Capture the cell that displays the provided text and extract its (x, y) central coordinate. 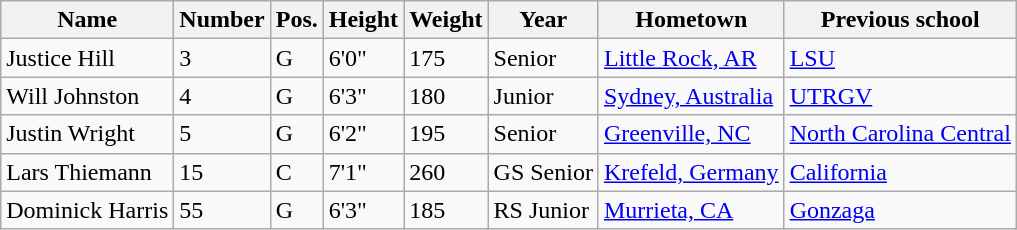
Little Rock, AR (691, 58)
LSU (900, 58)
3 (222, 58)
4 (222, 96)
UTRGV (900, 96)
North Carolina Central (900, 134)
Justice Hill (88, 58)
Number (222, 20)
Weight (446, 20)
Sydney, Australia (691, 96)
5 (222, 134)
Murrieta, CA (691, 210)
Gonzaga (900, 210)
GS Senior (543, 172)
180 (446, 96)
Hometown (691, 20)
Junior (543, 96)
7'1" (363, 172)
California (900, 172)
Krefeld, Germany (691, 172)
6'0" (363, 58)
Height (363, 20)
55 (222, 210)
Will Johnston (88, 96)
Lars Thiemann (88, 172)
RS Junior (543, 210)
6'2" (363, 134)
260 (446, 172)
Justin Wright (88, 134)
Dominick Harris (88, 210)
Year (543, 20)
175 (446, 58)
C (296, 172)
Previous school (900, 20)
Pos. (296, 20)
15 (222, 172)
Greenville, NC (691, 134)
Name (88, 20)
195 (446, 134)
185 (446, 210)
